Identify which cell holds the provided text, then report its [x, y] central coordinate. 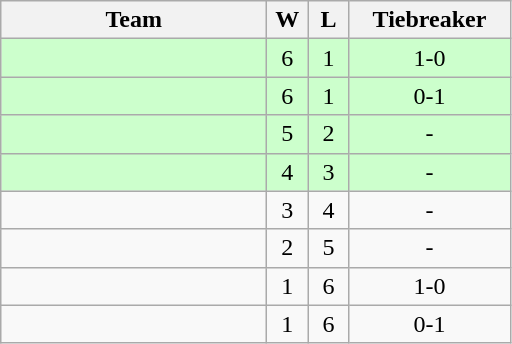
Tiebreaker [430, 20]
Team [134, 20]
W [288, 20]
L [328, 20]
